Extract the (x, y) coordinate from the center of the cell holding the provided text.  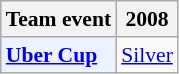
Silver (147, 55)
Uber Cup (58, 55)
Team event (58, 19)
2008 (147, 19)
